Determine the [x, y] coordinate at the center of the cell enclosing the given text.  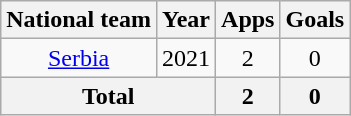
Serbia [79, 58]
2021 [186, 58]
Year [186, 20]
Goals [315, 20]
National team [79, 20]
Total [108, 96]
Apps [248, 20]
